Return [X, Y] of the center of cell containing provided text 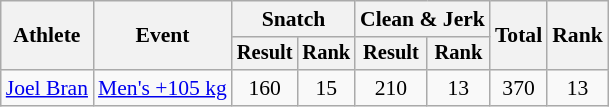
160 [265, 88]
Event [162, 36]
15 [326, 88]
370 [518, 88]
Clean & Jerk [422, 19]
Snatch [294, 19]
Men's +105 kg [162, 88]
Athlete [47, 36]
Total [518, 36]
Joel Bran [47, 88]
210 [391, 88]
